Locate the cell with the specified text and output its (X, Y) center coordinate. 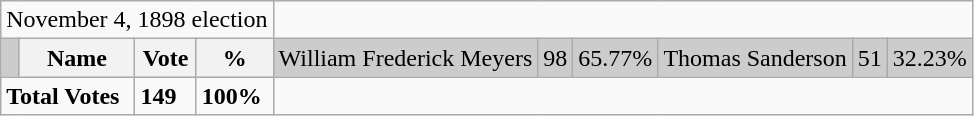
William Frederick Meyers (406, 58)
149 (166, 96)
32.23% (930, 58)
% (234, 58)
65.77% (616, 58)
November 4, 1898 election (137, 20)
51 (870, 58)
Vote (166, 58)
Name (77, 58)
100% (234, 96)
98 (556, 58)
Total Votes (68, 96)
Thomas Sanderson (755, 58)
